Locate the cell with the specified text and output its (x, y) center coordinate. 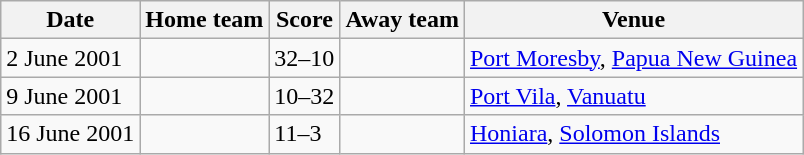
Date (70, 20)
Port Vila, Vanuatu (633, 96)
9 June 2001 (70, 96)
16 June 2001 (70, 134)
2 June 2001 (70, 58)
Score (304, 20)
Away team (402, 20)
Honiara, Solomon Islands (633, 134)
Venue (633, 20)
32–10 (304, 58)
10–32 (304, 96)
Port Moresby, Papua New Guinea (633, 58)
11–3 (304, 134)
Home team (204, 20)
